Locate the cell with the specified text and output its [X, Y] center coordinate. 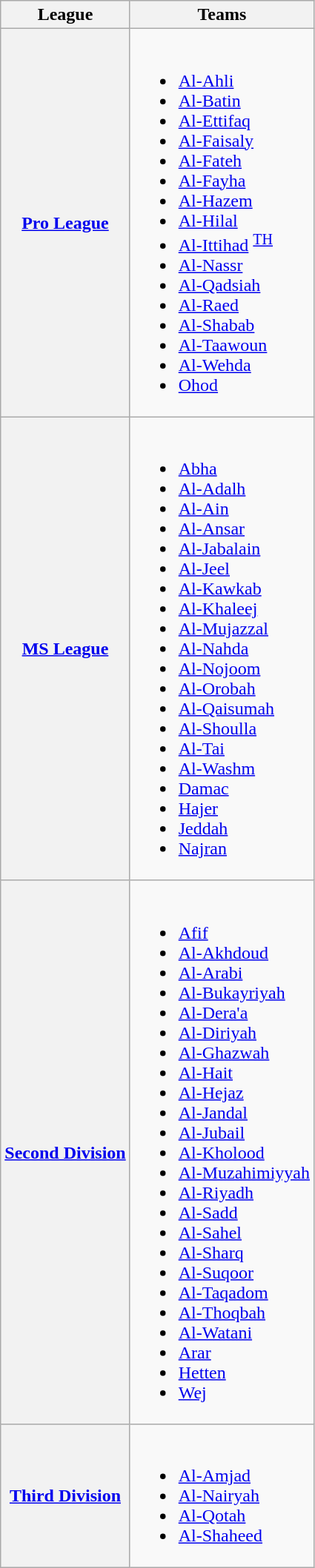
Al-AhliAl-BatinAl-EttifaqAl-FaisalyAl-FatehAl-FayhaAl-HazemAl-HilalAl-Ittihad THAl-NassrAl-QadsiahAl-RaedAl-ShababAl-TaawounAl-WehdaOhod [222, 224]
Pro League [65, 224]
Teams [222, 15]
Third Division [65, 1495]
Second Division [65, 1152]
MS League [65, 649]
Al-AmjadAl-NairyahAl-QotahAl-Shaheed [222, 1495]
League [65, 15]
